Locate the cell with the specified text and output its (x, y) center coordinate. 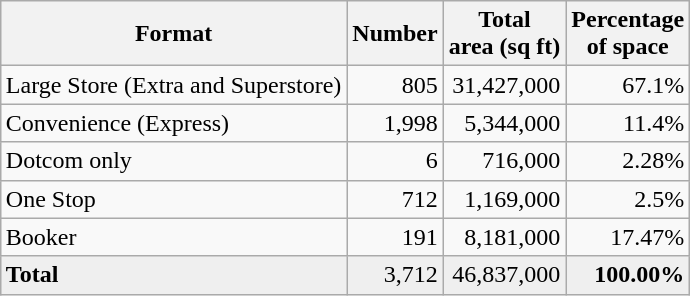
Large Store (Extra and Superstore) (173, 85)
716,000 (504, 161)
Format (173, 34)
One Stop (173, 199)
46,837,000 (504, 275)
Percentageof space (628, 34)
805 (395, 85)
Convenience (Express) (173, 123)
Total (173, 275)
Dotcom only (173, 161)
Number (395, 34)
5,344,000 (504, 123)
Totalarea (sq ft) (504, 34)
1,998 (395, 123)
8,181,000 (504, 237)
17.47% (628, 237)
191 (395, 237)
2.28% (628, 161)
6 (395, 161)
1,169,000 (504, 199)
2.5% (628, 199)
31,427,000 (504, 85)
712 (395, 199)
67.1% (628, 85)
Booker (173, 237)
3,712 (395, 275)
11.4% (628, 123)
100.00% (628, 275)
